Find where the given text appears and provide that cell's center as (x, y) coordinate. 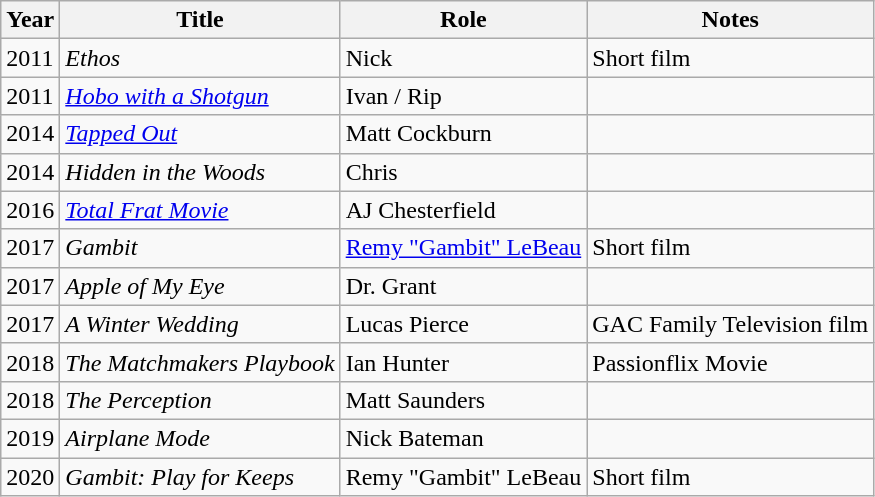
The Matchmakers Playbook (200, 362)
Total Frat Movie (200, 210)
A Winter Wedding (200, 324)
Airplane Mode (200, 438)
Hobo with a Shotgun (200, 96)
Notes (730, 20)
Lucas Pierce (464, 324)
Gambit (200, 248)
Title (200, 20)
Nick (464, 58)
Year (30, 20)
Matt Cockburn (464, 134)
2016 (30, 210)
AJ Chesterfield (464, 210)
Ethos (200, 58)
Matt Saunders (464, 400)
Role (464, 20)
Passionflix Movie (730, 362)
Apple of My Eye (200, 286)
Nick Bateman (464, 438)
Gambit: Play for Keeps (200, 477)
The Perception (200, 400)
GAC Family Television film (730, 324)
Chris (464, 172)
Tapped Out (200, 134)
2019 (30, 438)
Ian Hunter (464, 362)
Ivan / Rip (464, 96)
Dr. Grant (464, 286)
2020 (30, 477)
Hidden in the Woods (200, 172)
